Extract the (x, y) coordinate from the center of the cell holding the provided text.  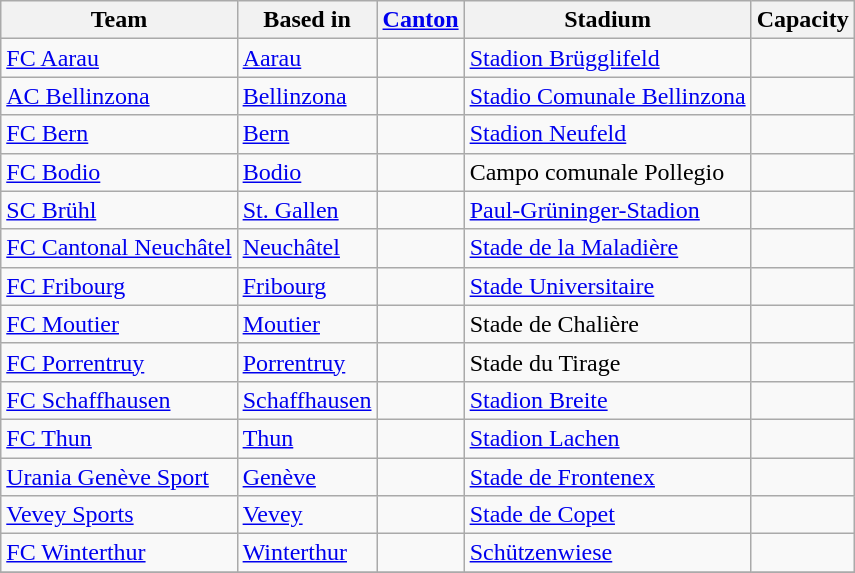
Urania Genève Sport (119, 477)
Thun (307, 438)
SC Brühl (119, 210)
Genève (307, 477)
Porrentruy (307, 362)
FC Schaffhausen (119, 400)
Schaffhausen (307, 400)
Vevey Sports (119, 515)
Stade du Tirage (608, 362)
AC Bellinzona (119, 96)
Vevey (307, 515)
FC Bern (119, 134)
Based in (307, 20)
Stadio Comunale Bellinzona (608, 96)
Stade de Copet (608, 515)
Neuchâtel (307, 248)
Aarau (307, 58)
FC Aarau (119, 58)
FC Winterthur (119, 553)
St. Gallen (307, 210)
Bodio (307, 172)
FC Bodio (119, 172)
FC Fribourg (119, 286)
FC Cantonal Neuchâtel (119, 248)
Paul-Grüninger-Stadion (608, 210)
Team (119, 20)
Stadion Brügglifeld (608, 58)
Stadion Breite (608, 400)
Canton (420, 20)
Stade de la Maladière (608, 248)
Bern (307, 134)
Stadion Neufeld (608, 134)
FC Porrentruy (119, 362)
Stade Universitaire (608, 286)
Capacity (802, 20)
Stade de Chalière (608, 324)
Schützenwiese (608, 553)
Moutier (307, 324)
FC Moutier (119, 324)
Fribourg (307, 286)
Campo comunale Pollegio (608, 172)
Stadium (608, 20)
Bellinzona (307, 96)
Stadion Lachen (608, 438)
Winterthur (307, 553)
Stade de Frontenex (608, 477)
FC Thun (119, 438)
